Pinpoint the cell where the given text exists, returning its [x, y] midpoint coordinate. 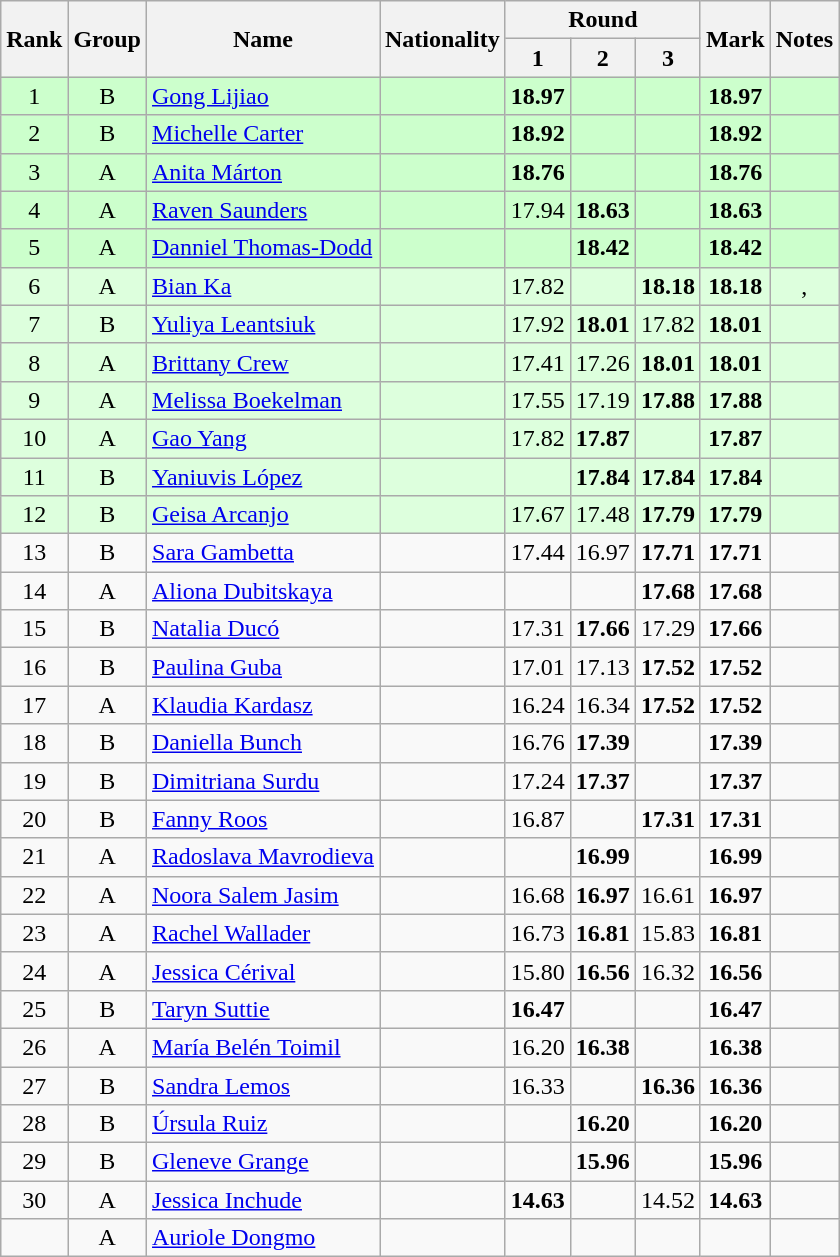
29 [34, 1162]
10 [34, 438]
17.24 [538, 781]
Noora Salem Jasim [264, 895]
17.55 [538, 400]
16 [34, 667]
Bian Ka [264, 286]
Taryn Suttie [264, 1009]
Gao Yang [264, 438]
Notes [804, 39]
17.94 [538, 210]
Yaniuvis López [264, 477]
16.34 [602, 705]
4 [34, 210]
Sandra Lemos [264, 1085]
11 [34, 477]
Raven Saunders [264, 210]
5 [34, 248]
16.68 [538, 895]
7 [34, 324]
14 [34, 591]
12 [34, 515]
17.67 [538, 515]
15.83 [668, 933]
Dimitriana Surdu [264, 781]
16.73 [538, 933]
22 [34, 895]
17.29 [668, 629]
Yuliya Leantsiuk [264, 324]
Brittany Crew [264, 362]
Aliona Dubitskaya [264, 591]
24 [34, 971]
16.33 [538, 1085]
20 [34, 819]
Danniel Thomas-Dodd [264, 248]
Group [108, 39]
Michelle Carter [264, 134]
16.24 [538, 705]
Sara Gambetta [264, 553]
17 [34, 705]
27 [34, 1085]
17.41 [538, 362]
8 [34, 362]
16.76 [538, 743]
9 [34, 400]
15 [34, 629]
Gleneve Grange [264, 1162]
Jessica Cérival [264, 971]
Paulina Guba [264, 667]
14.52 [668, 1200]
Klaudia Kardasz [264, 705]
Jessica Inchude [264, 1200]
Fanny Roos [264, 819]
17.19 [602, 400]
17.26 [602, 362]
16.87 [538, 819]
Radoslava Mavrodieva [264, 857]
17.44 [538, 553]
, [804, 286]
15.80 [538, 971]
17.92 [538, 324]
19 [34, 781]
Geisa Arcanjo [264, 515]
Round [602, 20]
Anita Márton [264, 172]
28 [34, 1124]
6 [34, 286]
Auriole Dongmo [264, 1238]
Úrsula Ruiz [264, 1124]
17.01 [538, 667]
25 [34, 1009]
30 [34, 1200]
17.13 [602, 667]
Gong Lijiao [264, 96]
26 [34, 1047]
18 [34, 743]
Rank [34, 39]
Daniella Bunch [264, 743]
Name [264, 39]
16.32 [668, 971]
Nationality [443, 39]
Mark [735, 39]
16.61 [668, 895]
Natalia Ducó [264, 629]
Rachel Wallader [264, 933]
María Belén Toimil [264, 1047]
21 [34, 857]
17.48 [602, 515]
13 [34, 553]
23 [34, 933]
Melissa Boekelman [264, 400]
